Search for the cell housing the specified text and yield its [X, Y] center coordinate. 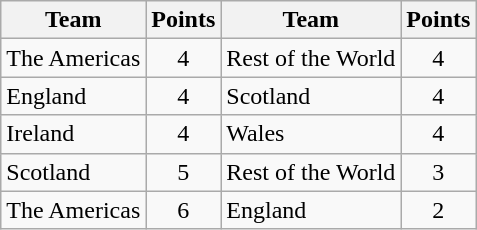
Ireland [74, 134]
6 [184, 210]
2 [438, 210]
3 [438, 172]
Wales [311, 134]
5 [184, 172]
